Search for the cell housing the specified text and yield its (X, Y) center coordinate. 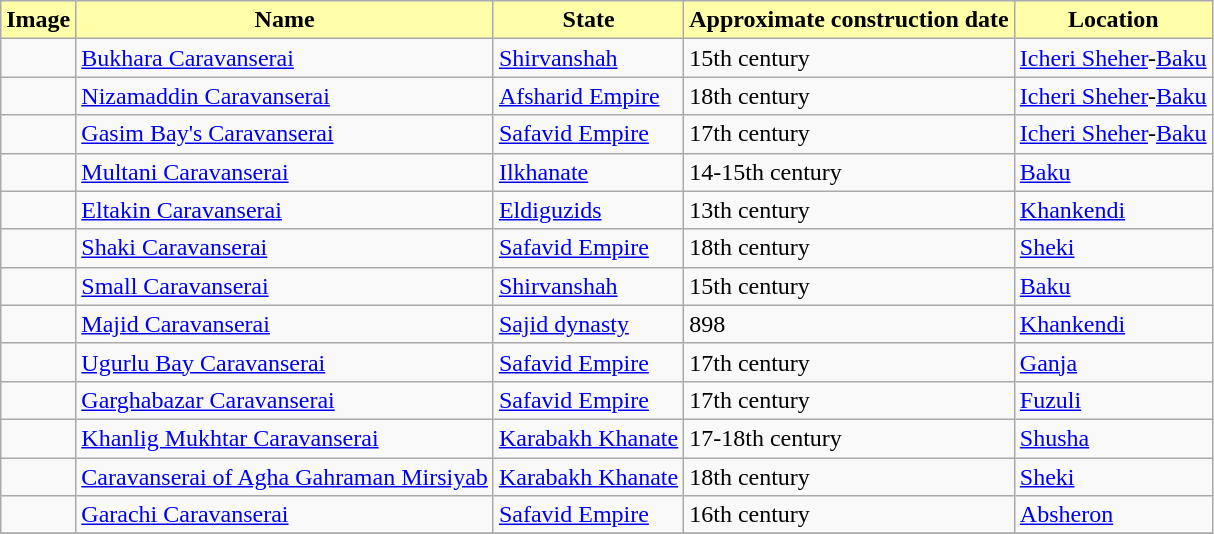
Gasim Bay's Caravanserai (285, 134)
Fuzuli (1113, 400)
Eldiguzids (588, 210)
898 (850, 324)
14-15th century (850, 172)
Multani Caravanserai (285, 172)
Name (285, 20)
Eltakin Caravanserai (285, 210)
Majid Caravanserai (285, 324)
Ganja (1113, 362)
Approximate construction date (850, 20)
Shusha (1113, 438)
16th century (850, 515)
Ugurlu Bay Caravanserai (285, 362)
Ilkhanate (588, 172)
Nizamaddin Caravanserai (285, 96)
13th century (850, 210)
Caravanserai of Agha Gahraman Mirsiyab (285, 477)
Sajid dynasty (588, 324)
Image (38, 20)
Khanlig Mukhtar Caravanserai (285, 438)
Small Caravanserai (285, 286)
Location (1113, 20)
Garghabazar Caravanserai (285, 400)
Absheron (1113, 515)
Afsharid Empire (588, 96)
Garachi Caravanserai (285, 515)
State (588, 20)
17-18th century (850, 438)
Shaki Caravanserai (285, 248)
Bukhara Caravanserai (285, 58)
